Determine the [X, Y] coordinate at the center of the cell enclosing the given text.  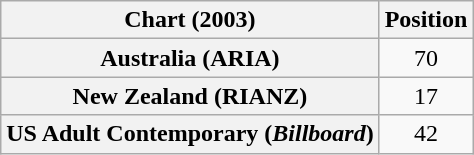
17 [426, 96]
Position [426, 20]
Australia (ARIA) [190, 58]
US Adult Contemporary (Billboard) [190, 134]
70 [426, 58]
Chart (2003) [190, 20]
New Zealand (RIANZ) [190, 96]
42 [426, 134]
